Return the [X, Y] coordinate for the center point of the cell that contains the specified text.  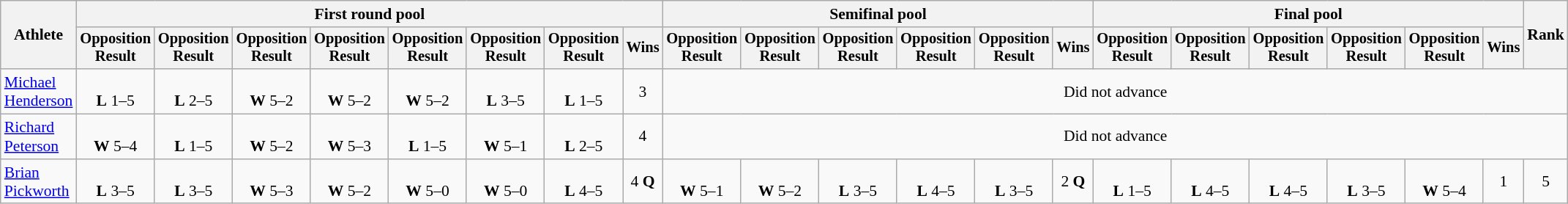
4 Q [643, 182]
Final pool [1308, 14]
2 Q [1073, 182]
Brian Pickworth [39, 182]
Michael Henderson [39, 91]
1 [1504, 182]
Athlete [39, 35]
Richard Peterson [39, 136]
Semifinal pool [878, 14]
3 [643, 91]
First round pool [369, 14]
Rank [1546, 35]
4 [643, 136]
5 [1546, 182]
